Determine the (X, Y) coordinate at the center of the cell enclosing the given text.  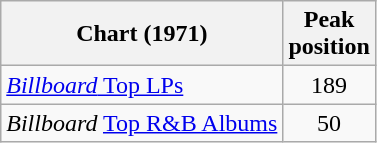
Billboard Top R&B Albums (142, 123)
Billboard Top LPs (142, 85)
Chart (1971) (142, 34)
189 (329, 85)
50 (329, 123)
Peakposition (329, 34)
